Extract the (x, y) coordinate from the center of the cell holding the provided text.  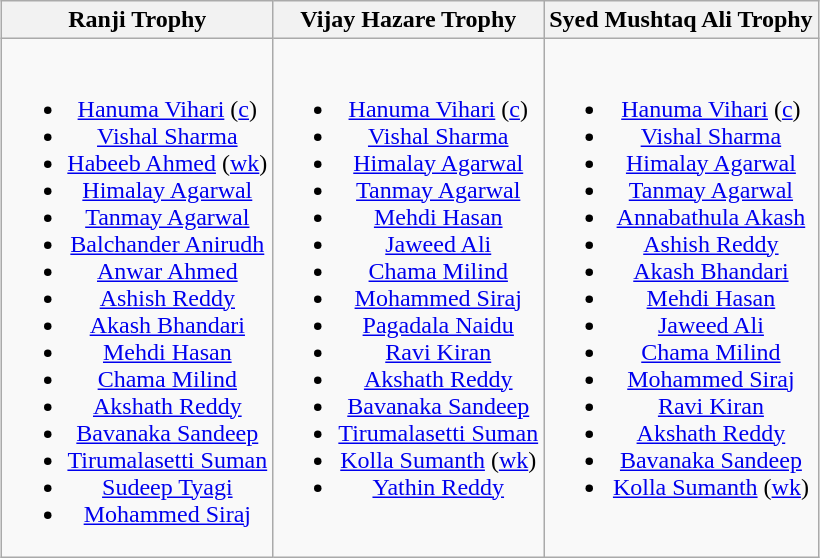
Ranji Trophy (138, 20)
Vijay Hazare Trophy (408, 20)
Syed Mushtaq Ali Trophy (681, 20)
